Extract the (x, y) coordinate from the center of the cell holding the provided text.  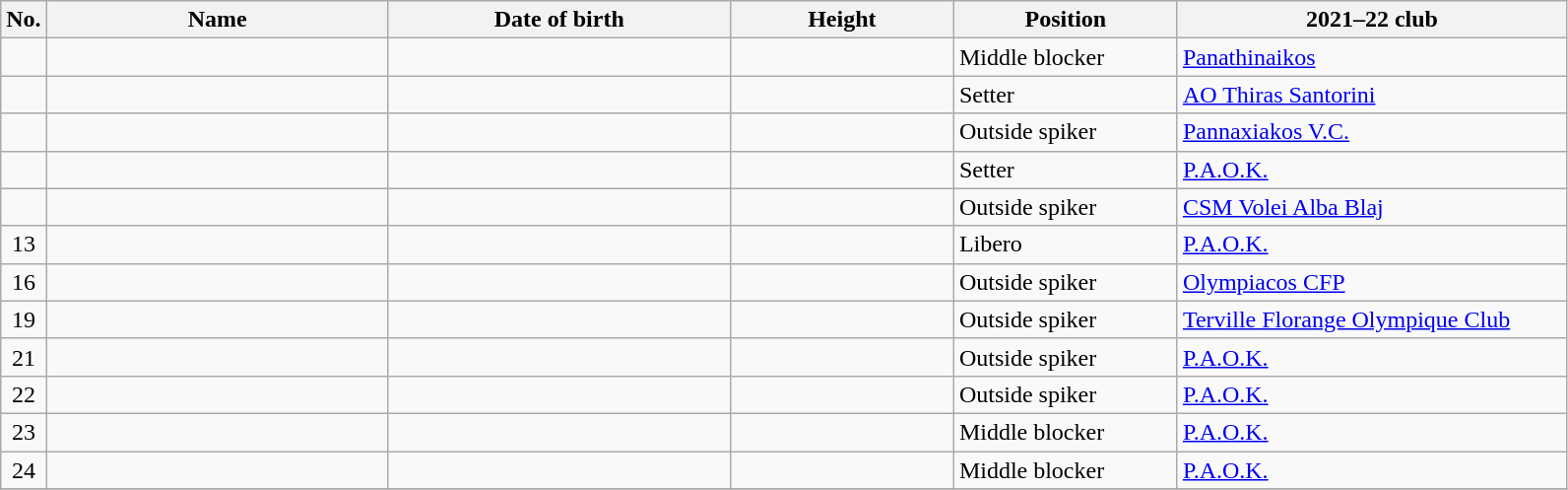
Date of birth (559, 20)
Height (841, 20)
22 (24, 394)
Libero (1066, 245)
No. (24, 20)
24 (24, 470)
16 (24, 282)
19 (24, 319)
2021–22 club (1371, 20)
AO Thiras Santorini (1371, 95)
Terville Florange Olympique Club (1371, 319)
CSM Volei Alba Blaj (1371, 207)
13 (24, 245)
Olympiacos CFP (1371, 282)
Position (1066, 20)
21 (24, 357)
23 (24, 432)
Pannaxiakos V.C. (1371, 132)
Name (217, 20)
Panathinaikos (1371, 57)
